Output the (X, Y) coordinate of the center of the cell containing the given text.  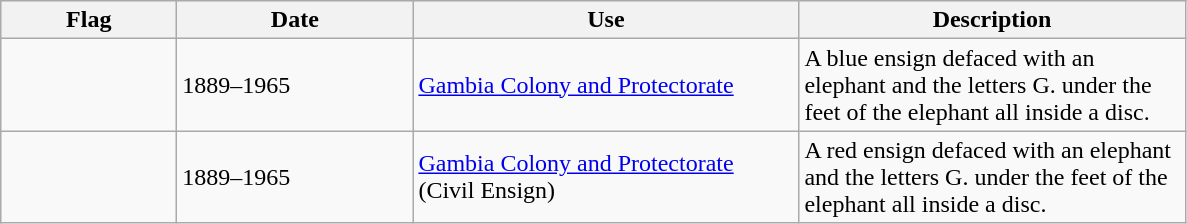
Use (606, 20)
Flag (89, 20)
A blue ensign defaced with an elephant and the letters G. under the feet of the elephant all inside a disc. (992, 85)
Description (992, 20)
Gambia Colony and Protectorate (Civil Ensign) (606, 177)
A red ensign defaced with an elephant and the letters G. under the feet of the elephant all inside a disc. (992, 177)
Gambia Colony and Protectorate (606, 85)
Date (295, 20)
